Detect which cell encompasses the target text, then output its [x, y] center coordinate. 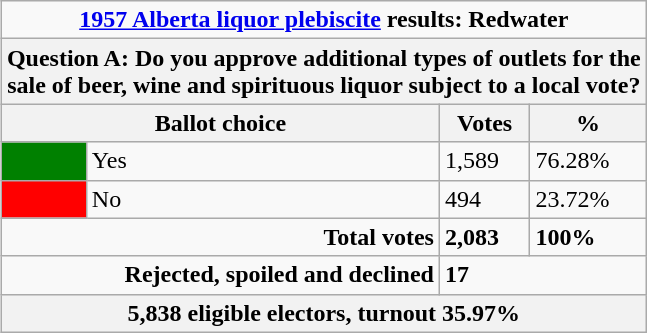
Rejected, spoiled and declined [220, 275]
No [262, 199]
1,589 [484, 161]
Total votes [220, 237]
Votes [484, 123]
2,083 [484, 237]
23.72% [588, 199]
Question A: Do you approve additional types of outlets for the sale of beer, wine and spirituous liquor subject to a local vote? [324, 72]
Ballot choice [220, 123]
76.28% [588, 161]
100% [588, 237]
5,838 eligible electors, turnout 35.97% [324, 313]
Yes [262, 161]
1957 Alberta liquor plebiscite results: Redwater [324, 20]
17 [542, 275]
494 [484, 199]
% [588, 123]
